Find where the given text appears and provide that cell's center as (x, y) coordinate. 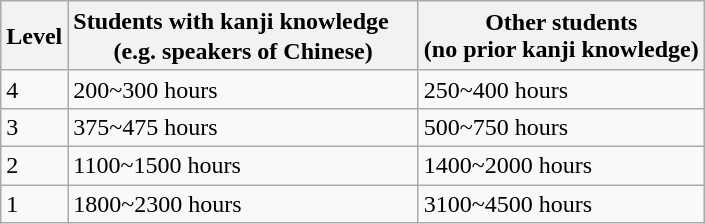
4 (34, 89)
1400~2000 hours (561, 165)
Students with kanji knowledge (e.g. speakers of Chinese) (243, 36)
1800~2300 hours (243, 203)
1100~1500 hours (243, 165)
375~475 hours (243, 127)
3100~4500 hours (561, 203)
1 (34, 203)
250~400 hours (561, 89)
2 (34, 165)
200~300 hours (243, 89)
500~750 hours (561, 127)
3 (34, 127)
Level (34, 36)
Other students(no prior kanji knowledge) (561, 36)
